Provide the (x, y) coordinate of the cell's center where the given text is located.  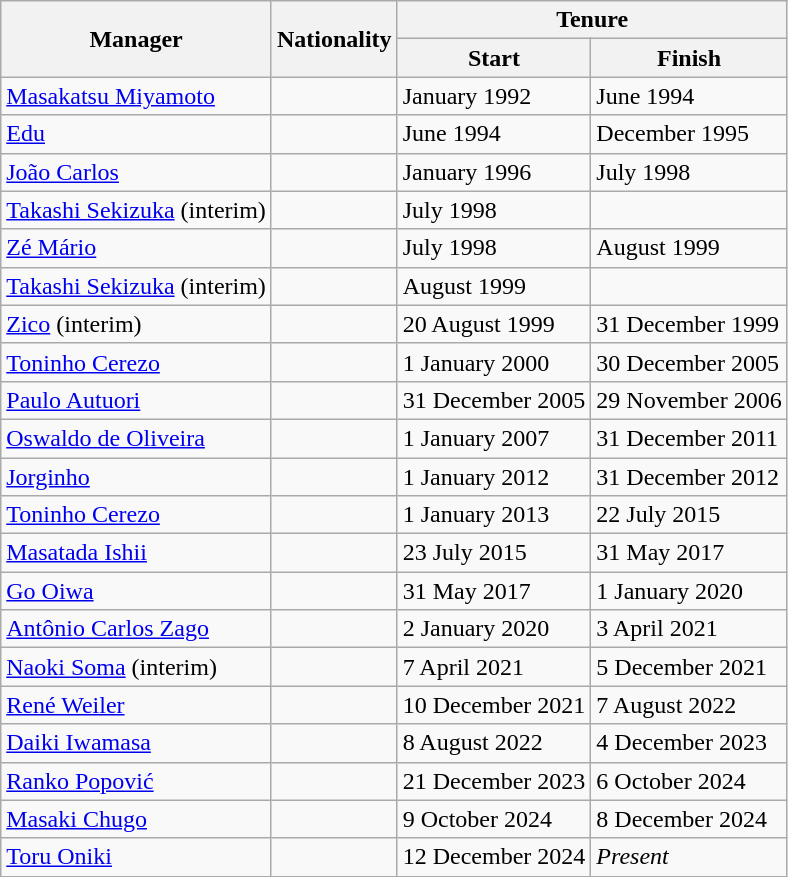
31 December 2012 (689, 477)
Masatada Ishii (136, 553)
29 November 2006 (689, 400)
6 October 2024 (689, 781)
9 October 2024 (494, 819)
Naoki Soma (interim) (136, 667)
1 January 2012 (494, 477)
10 December 2021 (494, 705)
22 July 2015 (689, 515)
Nationality (334, 39)
January 1996 (494, 172)
Paulo Autuori (136, 400)
Oswaldo de Oliveira (136, 438)
12 December 2024 (494, 857)
31 December 2011 (689, 438)
Start (494, 58)
December 1995 (689, 134)
Manager (136, 39)
Tenure (592, 20)
8 December 2024 (689, 819)
January 1992 (494, 96)
Antônio Carlos Zago (136, 629)
5 December 2021 (689, 667)
1 January 2000 (494, 362)
7 August 2022 (689, 705)
Present (689, 857)
8 August 2022 (494, 743)
3 April 2021 (689, 629)
Masaki Chugo (136, 819)
1 January 2013 (494, 515)
Zico (interim) (136, 324)
31 December 1999 (689, 324)
Finish (689, 58)
Jorginho (136, 477)
31 December 2005 (494, 400)
Daiki Iwamasa (136, 743)
Go Oiwa (136, 591)
20 August 1999 (494, 324)
1 January 2020 (689, 591)
21 December 2023 (494, 781)
30 December 2005 (689, 362)
Edu (136, 134)
João Carlos (136, 172)
Zé Mário (136, 248)
Masakatsu Miyamoto (136, 96)
Ranko Popović (136, 781)
2 January 2020 (494, 629)
4 December 2023 (689, 743)
René Weiler (136, 705)
23 July 2015 (494, 553)
1 January 2007 (494, 438)
Toru Oniki (136, 857)
7 April 2021 (494, 667)
